Provide the [x, y] coordinate of the cell's center where the given text is located.  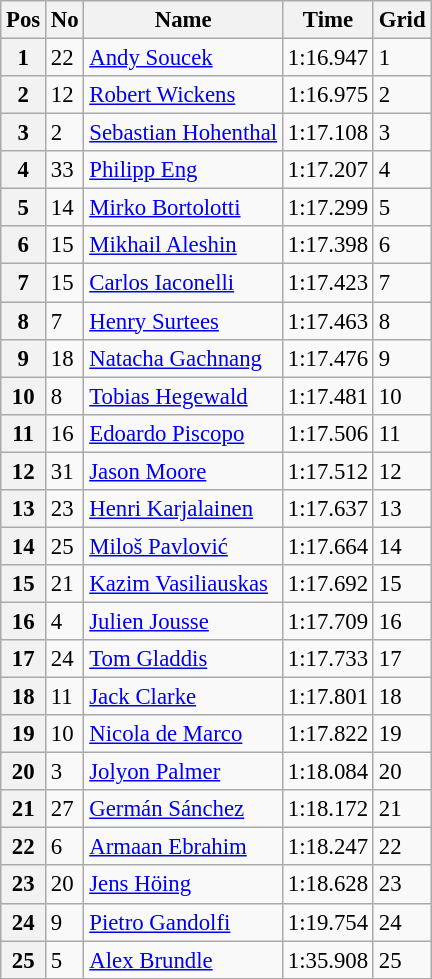
27 [65, 809]
1:17.207 [328, 170]
1:17.822 [328, 734]
1:16.975 [328, 95]
Time [328, 20]
No [65, 20]
Henri Karjalainen [184, 509]
Jens Höing [184, 885]
1:17.423 [328, 283]
Mirko Bortolotti [184, 208]
Julien Jousse [184, 621]
1:17.108 [328, 133]
Tom Gladdis [184, 659]
Sebastian Hohenthal [184, 133]
1:35.908 [328, 960]
Nicola de Marco [184, 734]
Philipp Eng [184, 170]
1:17.733 [328, 659]
1:18.084 [328, 772]
1:17.709 [328, 621]
Name [184, 20]
Jolyon Palmer [184, 772]
Grid [402, 20]
Mikhail Aleshin [184, 245]
1:18.247 [328, 847]
1:16.947 [328, 58]
1:17.512 [328, 471]
1:17.506 [328, 433]
1:17.801 [328, 697]
Miloš Pavlović [184, 546]
Pietro Gandolfi [184, 922]
Jason Moore [184, 471]
1:17.481 [328, 396]
Tobias Hegewald [184, 396]
1:18.172 [328, 809]
Armaan Ebrahim [184, 847]
1:17.692 [328, 584]
Carlos Iaconelli [184, 283]
Natacha Gachnang [184, 358]
Alex Brundle [184, 960]
31 [65, 471]
Robert Wickens [184, 95]
Edoardo Piscopo [184, 433]
Andy Soucek [184, 58]
Kazim Vasiliauskas [184, 584]
Jack Clarke [184, 697]
1:17.637 [328, 509]
1:17.299 [328, 208]
1:19.754 [328, 922]
1:17.476 [328, 358]
1:17.398 [328, 245]
Henry Surtees [184, 321]
Pos [24, 20]
1:17.463 [328, 321]
1:18.628 [328, 885]
1:17.664 [328, 546]
Germán Sánchez [184, 809]
33 [65, 170]
